Find where the given text appears and provide that cell's center as (x, y) coordinate. 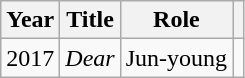
Dear (90, 58)
Title (90, 20)
Role (176, 20)
Year (30, 20)
Jun-young (176, 58)
2017 (30, 58)
